Search for the cell housing the specified text and yield its [X, Y] center coordinate. 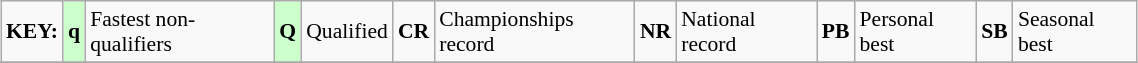
KEY: [32, 32]
National record [746, 32]
SB [994, 32]
Championships record [534, 32]
q [74, 32]
Qualified [347, 32]
Q [288, 32]
Seasonal best [1075, 32]
Fastest non-qualifiers [180, 32]
NR [656, 32]
Personal best [916, 32]
PB [836, 32]
CR [414, 32]
